Provide the [X, Y] coordinate of the cell's center where the given text is located.  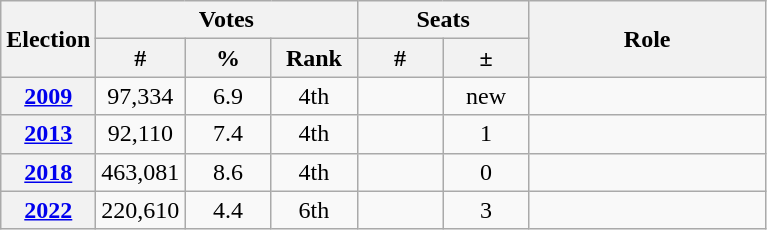
% [228, 58]
Seats [443, 20]
97,334 [140, 96]
6th [314, 210]
2018 [48, 172]
3 [486, 210]
2022 [48, 210]
0 [486, 172]
1 [486, 134]
Election [48, 39]
2009 [48, 96]
6.9 [228, 96]
Role [647, 39]
220,610 [140, 210]
± [486, 58]
463,081 [140, 172]
7.4 [228, 134]
Votes [226, 20]
92,110 [140, 134]
8.6 [228, 172]
2013 [48, 134]
4.4 [228, 210]
Rank [314, 58]
new [486, 96]
